Return the (X, Y) coordinate for the center point of the cell that contains the specified text.  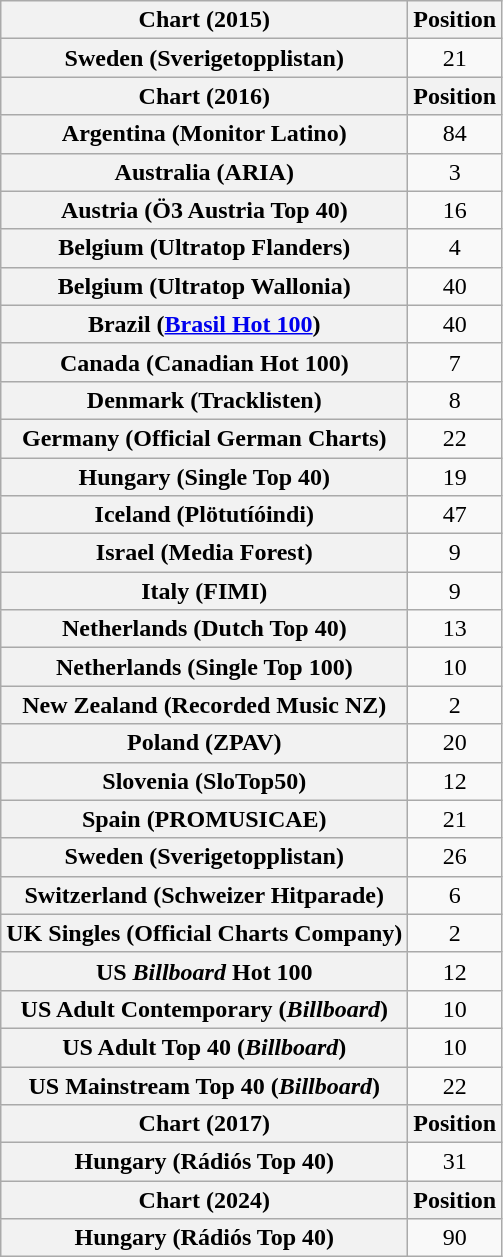
UK Singles (Official Charts Company) (204, 933)
26 (455, 857)
Hungary (Single Top 40) (204, 477)
Netherlands (Dutch Top 40) (204, 629)
Brazil (Brasil Hot 100) (204, 324)
Belgium (Ultratop Wallonia) (204, 286)
84 (455, 134)
Chart (2017) (204, 1124)
Argentina (Monitor Latino) (204, 134)
Iceland (Plötutíóindi) (204, 515)
Netherlands (Single Top 100) (204, 667)
US Adult Contemporary (Billboard) (204, 1009)
13 (455, 629)
Slovenia (SloTop50) (204, 781)
47 (455, 515)
3 (455, 172)
6 (455, 895)
US Mainstream Top 40 (Billboard) (204, 1085)
90 (455, 1238)
US Billboard Hot 100 (204, 971)
Spain (PROMUSICAE) (204, 819)
Chart (2015) (204, 20)
US Adult Top 40 (Billboard) (204, 1047)
Austria (Ö3 Austria Top 40) (204, 210)
Chart (2016) (204, 96)
7 (455, 362)
31 (455, 1162)
Australia (ARIA) (204, 172)
Switzerland (Schweizer Hitparade) (204, 895)
Italy (FIMI) (204, 591)
New Zealand (Recorded Music NZ) (204, 705)
Chart (2024) (204, 1200)
19 (455, 477)
Belgium (Ultratop Flanders) (204, 248)
16 (455, 210)
8 (455, 400)
Israel (Media Forest) (204, 553)
Poland (ZPAV) (204, 743)
20 (455, 743)
Canada (Canadian Hot 100) (204, 362)
4 (455, 248)
Denmark (Tracklisten) (204, 400)
Germany (Official German Charts) (204, 438)
